Scan for the cell matching the given text and deliver its (X, Y) coordinate at center. 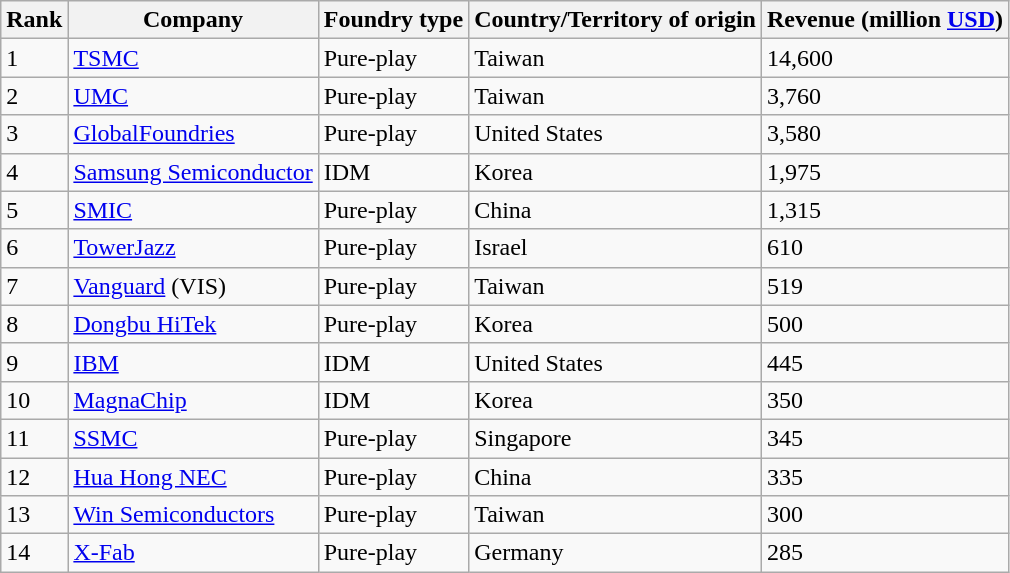
335 (884, 477)
Revenue (million USD) (884, 20)
Dongbu HiTek (193, 324)
Israel (616, 248)
9 (34, 362)
10 (34, 400)
Singapore (616, 438)
MagnaChip (193, 400)
13 (34, 515)
8 (34, 324)
SSMC (193, 438)
11 (34, 438)
500 (884, 324)
6 (34, 248)
610 (884, 248)
1,975 (884, 172)
14 (34, 553)
Country/Territory of origin (616, 20)
4 (34, 172)
Vanguard (VIS) (193, 286)
445 (884, 362)
Germany (616, 553)
Hua Hong NEC (193, 477)
Company (193, 20)
345 (884, 438)
Rank (34, 20)
GlobalFoundries (193, 134)
7 (34, 286)
UMC (193, 96)
285 (884, 553)
350 (884, 400)
Samsung Semiconductor (193, 172)
3 (34, 134)
IBM (193, 362)
519 (884, 286)
5 (34, 210)
Foundry type (393, 20)
300 (884, 515)
1 (34, 58)
TowerJazz (193, 248)
3,580 (884, 134)
1,315 (884, 210)
TSMC (193, 58)
X-Fab (193, 553)
SMIC (193, 210)
14,600 (884, 58)
2 (34, 96)
3,760 (884, 96)
12 (34, 477)
Win Semiconductors (193, 515)
